Pinpoint the cell where the given text exists, returning its [X, Y] midpoint coordinate. 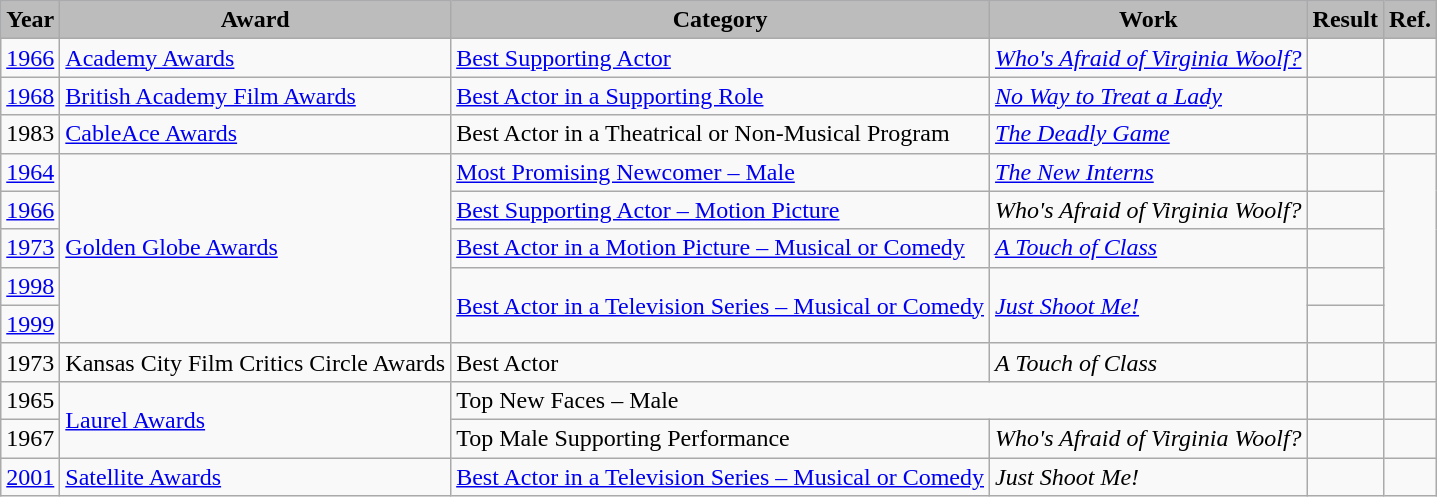
Academy Awards [256, 58]
Work [1149, 20]
CableAce Awards [256, 134]
Kansas City Film Critics Circle Awards [256, 362]
Most Promising Newcomer – Male [720, 172]
1967 [30, 438]
Award [256, 20]
1964 [30, 172]
Laurel Awards [256, 419]
Satellite Awards [256, 477]
1983 [30, 134]
1999 [30, 324]
Top New Faces – Male [879, 400]
British Academy Film Awards [256, 96]
Category [720, 20]
1998 [30, 286]
Best Actor in a Motion Picture – Musical or Comedy [720, 248]
Ref. [1410, 20]
The New Interns [1149, 172]
Best Supporting Actor – Motion Picture [720, 210]
Best Actor in a Supporting Role [720, 96]
No Way to Treat a Lady [1149, 96]
Top Male Supporting Performance [720, 438]
1968 [30, 96]
The Deadly Game [1149, 134]
1965 [30, 400]
Golden Globe Awards [256, 248]
Best Actor [720, 362]
Year [30, 20]
2001 [30, 477]
Result [1345, 20]
Best Actor in a Theatrical or Non-Musical Program [720, 134]
Best Supporting Actor [720, 58]
